Identify which cell holds the provided text, then report its [x, y] central coordinate. 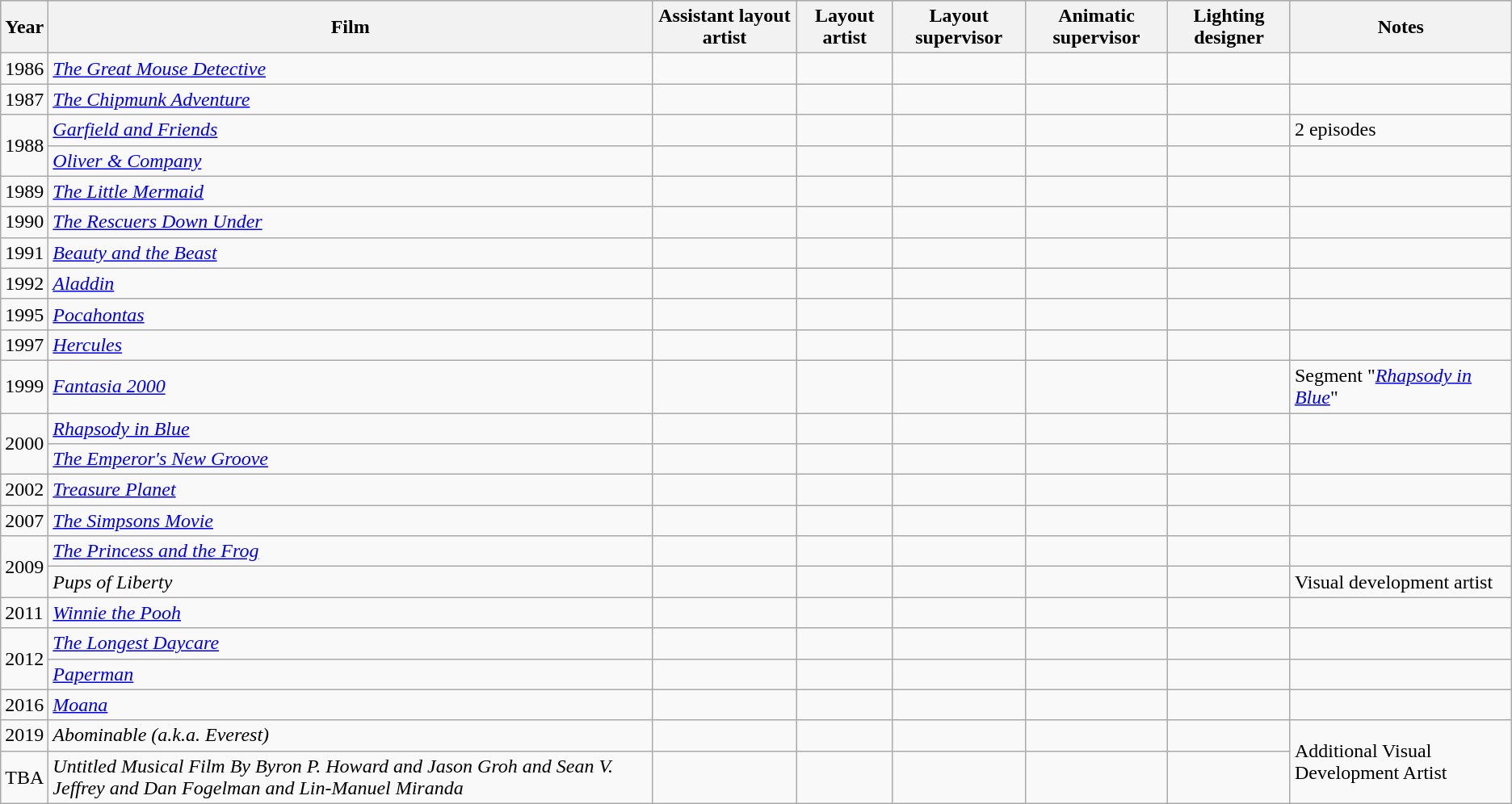
1986 [24, 69]
The Longest Daycare [351, 643]
The Simpsons Movie [351, 521]
The Princess and the Frog [351, 551]
The Great Mouse Detective [351, 69]
Garfield and Friends [351, 130]
Hercules [351, 345]
Aladdin [351, 283]
Layout supervisor [959, 27]
1992 [24, 283]
2012 [24, 659]
1999 [24, 386]
The Rescuers Down Under [351, 222]
Assistant layout artist [725, 27]
Rhapsody in Blue [351, 429]
1989 [24, 191]
The Emperor's New Groove [351, 459]
Pocahontas [351, 314]
1997 [24, 345]
Treasure Planet [351, 490]
2016 [24, 705]
Layout artist [845, 27]
Moana [351, 705]
Additional Visual Development Artist [1401, 762]
2002 [24, 490]
Notes [1401, 27]
2 episodes [1401, 130]
2011 [24, 613]
2000 [24, 444]
TBA [24, 777]
1987 [24, 99]
The Little Mermaid [351, 191]
Fantasia 2000 [351, 386]
Oliver & Company [351, 161]
1991 [24, 253]
Film [351, 27]
Segment "Rhapsody in Blue" [1401, 386]
2009 [24, 567]
The Chipmunk Adventure [351, 99]
2007 [24, 521]
1995 [24, 314]
Paperman [351, 674]
Visual development artist [1401, 582]
1988 [24, 145]
Winnie the Pooh [351, 613]
1990 [24, 222]
Beauty and the Beast [351, 253]
Pups of Liberty [351, 582]
Year [24, 27]
Lighting designer [1229, 27]
Abominable (a.k.a. Everest) [351, 735]
Untitled Musical Film By Byron P. Howard and Jason Groh and Sean V. Jeffrey and Dan Fogelman and Lin-Manuel Miranda [351, 777]
2019 [24, 735]
Animatic supervisor [1096, 27]
